Extract the (x, y) coordinate from the center of the cell holding the provided text.  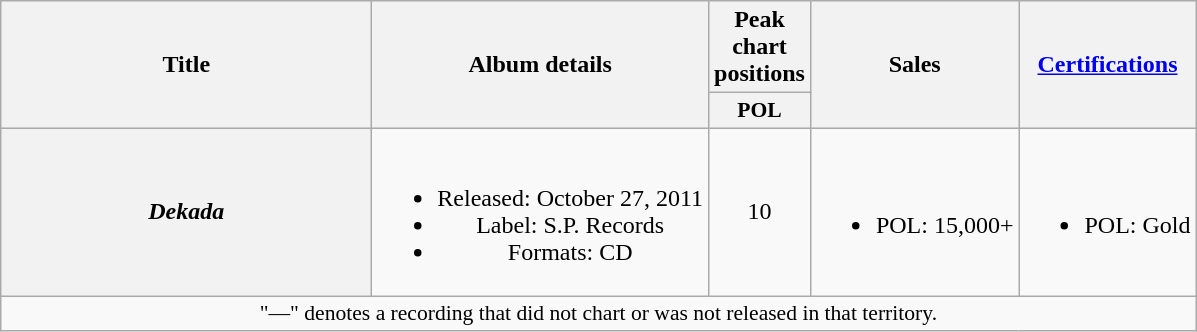
Peak chart positions (760, 47)
Released: October 27, 2011Label: S.P. RecordsFormats: CD (540, 212)
10 (760, 212)
POL: 15,000+ (914, 212)
Dekada (186, 212)
POL: Gold (1108, 212)
Sales (914, 65)
Title (186, 65)
Certifications (1108, 65)
Album details (540, 65)
"—" denotes a recording that did not chart or was not released in that territory. (598, 314)
POL (760, 111)
